Output the [X, Y] coordinate of the center of the cell containing the given text.  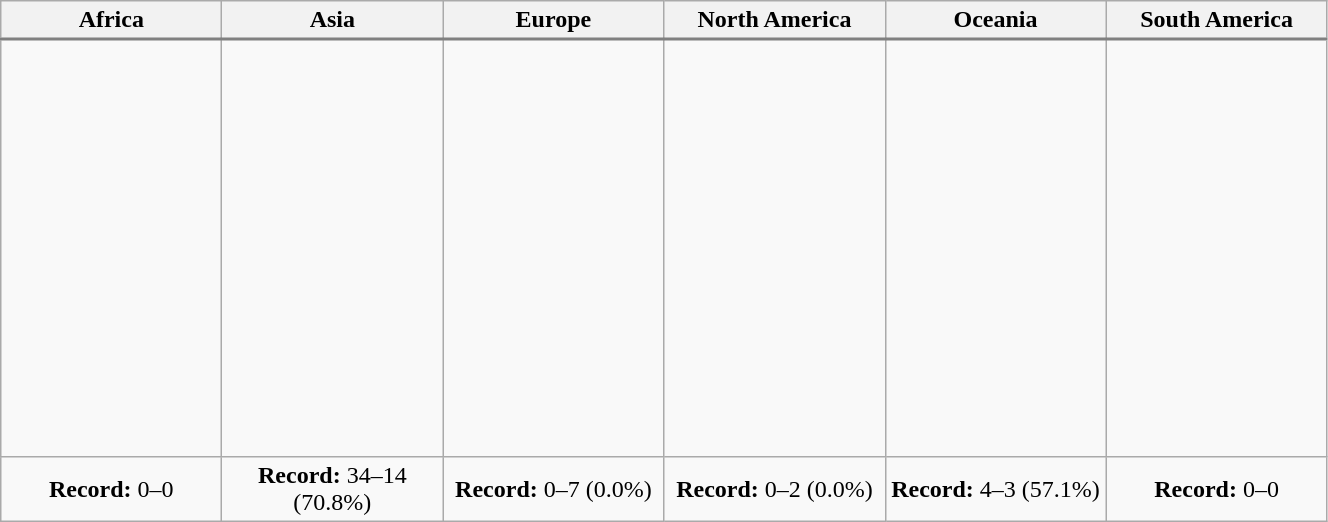
Record: 0–7 (0.0%) [554, 488]
North America [774, 20]
Oceania [996, 20]
Record: 0–2 (0.0%) [774, 488]
Europe [554, 20]
South America [1216, 20]
Asia [332, 20]
Africa [112, 20]
Record: 4–3 (57.1%) [996, 488]
Record: 34–14 (70.8%) [332, 488]
